Find where the given text appears and provide that cell's center as (X, Y) coordinate. 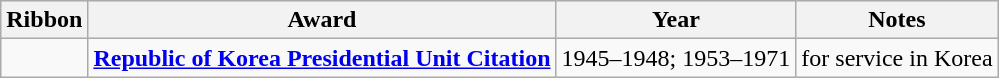
Award (322, 20)
Notes (897, 20)
Year (676, 20)
Republic of Korea Presidential Unit Citation (322, 58)
Ribbon (44, 20)
1945–1948; 1953–1971 (676, 58)
for service in Korea (897, 58)
